Identify which cell holds the provided text, then report its [x, y] central coordinate. 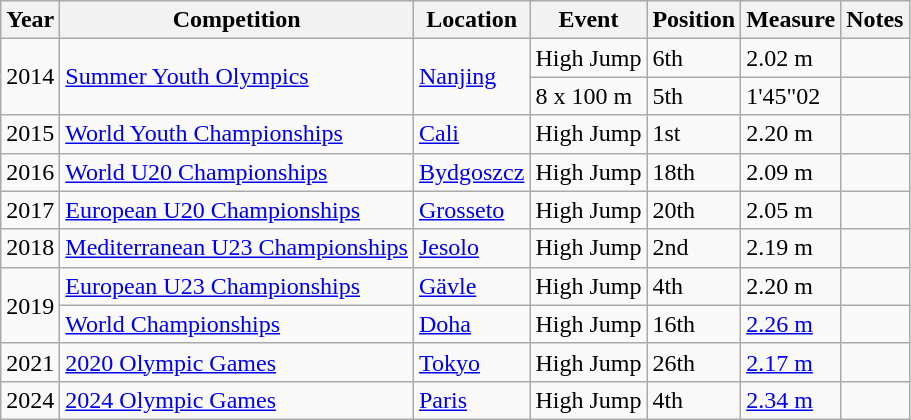
5th [694, 96]
26th [694, 362]
2.09 m [791, 172]
Event [588, 20]
Paris [471, 400]
World Championships [237, 324]
2021 [30, 362]
20th [694, 210]
18th [694, 172]
6th [694, 58]
Nanjing [471, 77]
2018 [30, 248]
Tokyo [471, 362]
2.05 m [791, 210]
2nd [694, 248]
2017 [30, 210]
Doha [471, 324]
Summer Youth Olympics [237, 77]
2.17 m [791, 362]
16th [694, 324]
Cali [471, 134]
Year [30, 20]
Competition [237, 20]
2.34 m [791, 400]
Jesolo [471, 248]
2020 Olympic Games [237, 362]
Mediterranean U23 Championships [237, 248]
2015 [30, 134]
2014 [30, 77]
Grosseto [471, 210]
Gävle [471, 286]
Bydgoszcz [471, 172]
2024 Olympic Games [237, 400]
Position [694, 20]
2024 [30, 400]
1'45"02 [791, 96]
Notes [875, 20]
8 x 100 m [588, 96]
European U23 Championships [237, 286]
2016 [30, 172]
European U20 Championships [237, 210]
1st [694, 134]
2.26 m [791, 324]
Measure [791, 20]
2019 [30, 305]
World U20 Championships [237, 172]
Location [471, 20]
2.19 m [791, 248]
World Youth Championships [237, 134]
2.02 m [791, 58]
